From the cell containing the given text, extract its center point as [x, y] coordinate. 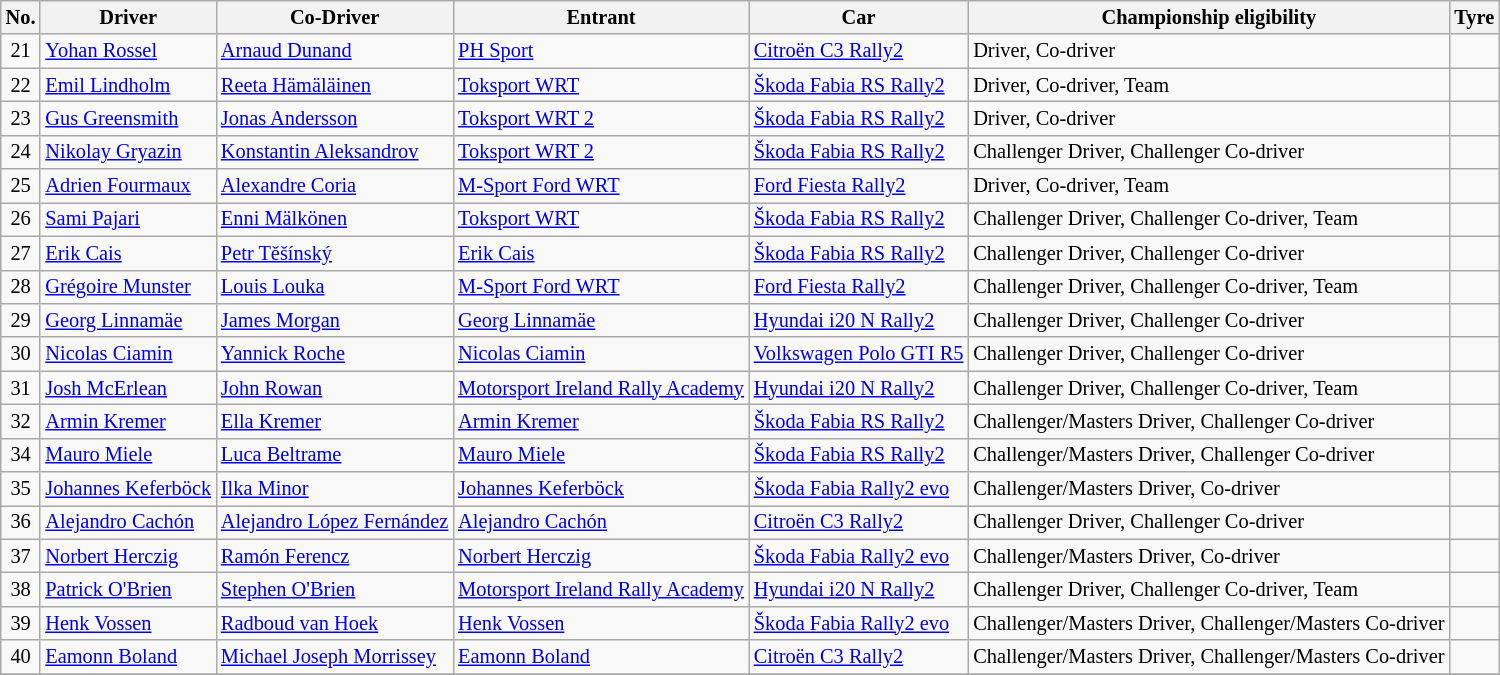
Alexandre Coria [334, 186]
Arnaud Dunand [334, 51]
Michael Joseph Morrissey [334, 657]
Entrant [601, 17]
Co-Driver [334, 17]
Ramón Ferencz [334, 556]
Enni Mälkönen [334, 219]
Car [858, 17]
40 [21, 657]
Driver [128, 17]
Reeta Hämäläinen [334, 85]
Tyre [1474, 17]
Radboud van Hoek [334, 623]
24 [21, 152]
Yannick Roche [334, 354]
Ella Kremer [334, 421]
Gus Greensmith [128, 118]
Patrick O'Brien [128, 589]
22 [21, 85]
Yohan Rossel [128, 51]
37 [21, 556]
Championship eligibility [1208, 17]
Alejandro López Fernández [334, 522]
25 [21, 186]
Stephen O'Brien [334, 589]
Adrien Fourmaux [128, 186]
Louis Louka [334, 287]
26 [21, 219]
39 [21, 623]
34 [21, 455]
PH Sport [601, 51]
Volkswagen Polo GTI R5 [858, 354]
Konstantin Aleksandrov [334, 152]
23 [21, 118]
29 [21, 320]
36 [21, 522]
Luca Beltrame [334, 455]
21 [21, 51]
30 [21, 354]
Josh McErlean [128, 388]
Nikolay Gryazin [128, 152]
Jonas Andersson [334, 118]
35 [21, 489]
Ilka Minor [334, 489]
No. [21, 17]
27 [21, 253]
Petr Těšínský [334, 253]
38 [21, 589]
32 [21, 421]
Emil Lindholm [128, 85]
Sami Pajari [128, 219]
28 [21, 287]
James Morgan [334, 320]
Grégoire Munster [128, 287]
31 [21, 388]
John Rowan [334, 388]
